Search for the cell housing the specified text and yield its [X, Y] center coordinate. 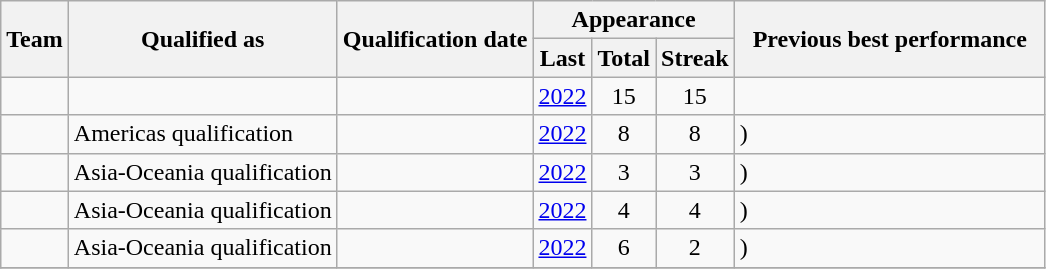
Appearance [634, 20]
Total [624, 58]
Qualification date [435, 39]
Last [562, 58]
2 [696, 248]
Previous best performance [890, 39]
Team [35, 39]
Streak [696, 58]
Americas qualification [202, 134]
6 [624, 248]
Qualified as [202, 39]
